Determine the [X, Y] coordinate at the center of the cell enclosing the given text.  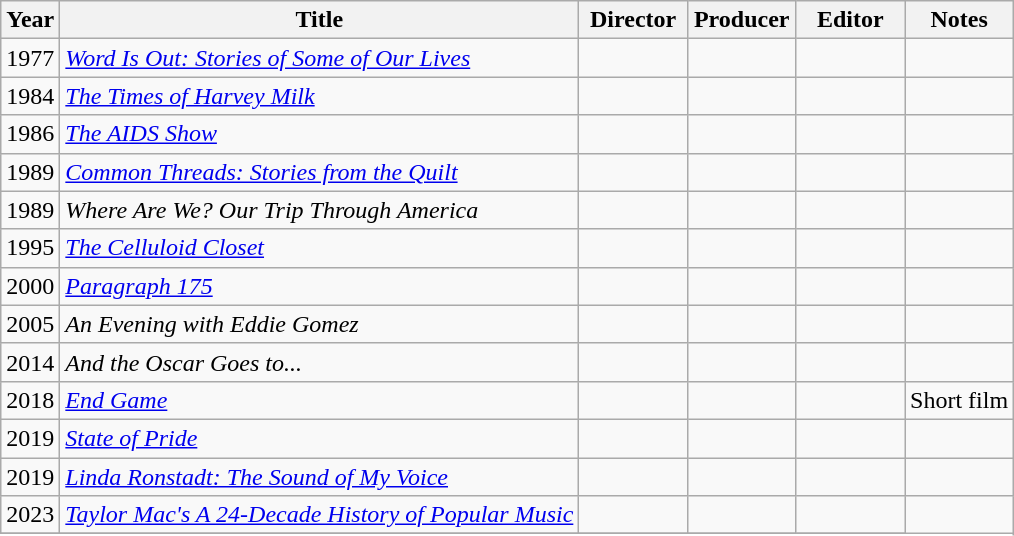
State of Pride [320, 438]
Notes [960, 20]
The Celluloid Closet [320, 248]
The AIDS Show [320, 134]
Title [320, 20]
End Game [320, 400]
Taylor Mac's A 24-Decade History of Popular Music [320, 515]
2014 [30, 362]
And the Oscar Goes to... [320, 362]
Where Are We? Our Trip Through America [320, 210]
1995 [30, 248]
2000 [30, 286]
Linda Ronstadt: The Sound of My Voice [320, 477]
Short film [960, 400]
Word Is Out: Stories of Some of Our Lives [320, 58]
2018 [30, 400]
1984 [30, 96]
Editor [850, 20]
1986 [30, 134]
Common Threads: Stories from the Quilt [320, 172]
Director [634, 20]
An Evening with Eddie Gomez [320, 324]
Year [30, 20]
1977 [30, 58]
The Times of Harvey Milk [320, 96]
Paragraph 175 [320, 286]
2005 [30, 324]
2023 [30, 515]
Producer [742, 20]
